Locate the cell with the specified text and output its [X, Y] center coordinate. 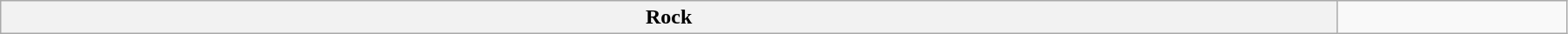
Rock [669, 17]
